From the cell containing the given text, extract its center point as [x, y] coordinate. 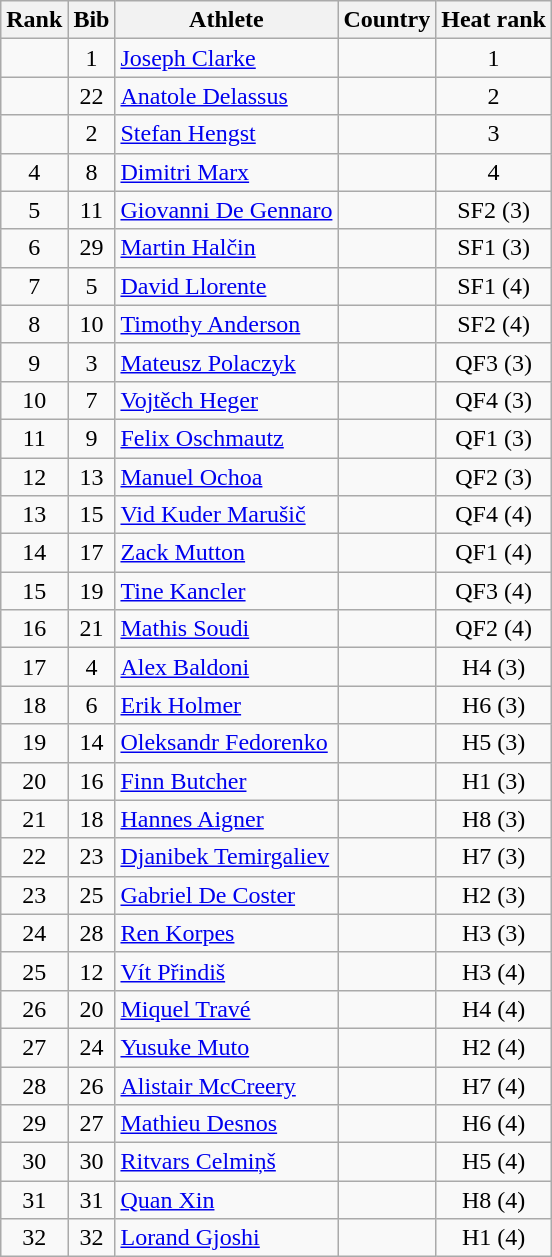
QF2 (3) [494, 477]
H8 (3) [494, 819]
SF1 (3) [494, 248]
H3 (4) [494, 971]
Mathis Soudi [226, 629]
H7 (4) [494, 1085]
H1 (3) [494, 781]
Stefan Hengst [226, 134]
Heat rank [494, 20]
H5 (4) [494, 1162]
Finn Butcher [226, 781]
Felix Oschmautz [226, 438]
Giovanni De Gennaro [226, 210]
Gabriel De Coster [226, 895]
Joseph Clarke [226, 58]
Vojtěch Heger [226, 400]
Zack Mutton [226, 553]
QF2 (4) [494, 629]
H3 (3) [494, 933]
Mathieu Desnos [226, 1124]
QF4 (4) [494, 515]
H4 (4) [494, 1009]
Erik Holmer [226, 705]
Hannes Aigner [226, 819]
H2 (3) [494, 895]
Martin Halčin [226, 248]
Oleksandr Fedorenko [226, 743]
H2 (4) [494, 1047]
Country [387, 20]
SF1 (4) [494, 286]
Manuel Ochoa [226, 477]
Alex Baldoni [226, 667]
Rank [34, 20]
Alistair McCreery [226, 1085]
Lorand Gjoshi [226, 1238]
Ritvars Celmiņš [226, 1162]
QF3 (3) [494, 362]
H5 (3) [494, 743]
Athlete [226, 20]
Yusuke Muto [226, 1047]
Dimitri Marx [226, 172]
QF3 (4) [494, 591]
Vid Kuder Marušič [226, 515]
QF1 (4) [494, 553]
H6 (4) [494, 1124]
Djanibek Temirgaliev [226, 857]
Timothy Anderson [226, 324]
H8 (4) [494, 1200]
SF2 (4) [494, 324]
QF4 (3) [494, 400]
H1 (4) [494, 1238]
H4 (3) [494, 667]
Anatole Delassus [226, 96]
Mateusz Polaczyk [226, 362]
QF1 (3) [494, 438]
H7 (3) [494, 857]
Vít Přindiš [226, 971]
David Llorente [226, 286]
Bib [92, 20]
Quan Xin [226, 1200]
H6 (3) [494, 705]
SF2 (3) [494, 210]
Tine Kancler [226, 591]
Ren Korpes [226, 933]
Miquel Travé [226, 1009]
